Find where the given text appears and provide that cell's center as [x, y] coordinate. 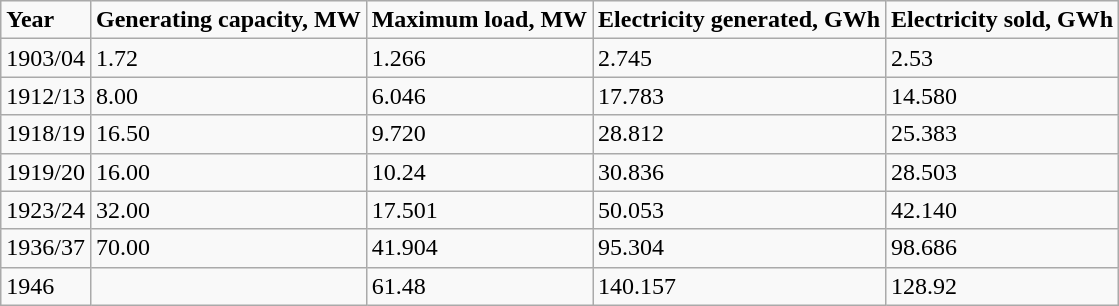
Maximum load, MW [479, 20]
9.720 [479, 134]
128.92 [1002, 286]
Electricity sold, GWh [1002, 20]
140.157 [740, 286]
1918/19 [46, 134]
2.53 [1002, 58]
2.745 [740, 58]
61.48 [479, 286]
1946 [46, 286]
50.053 [740, 210]
17.501 [479, 210]
Generating capacity, MW [228, 20]
1.72 [228, 58]
Year [46, 20]
98.686 [1002, 248]
25.383 [1002, 134]
1919/20 [46, 172]
16.00 [228, 172]
1923/24 [46, 210]
30.836 [740, 172]
42.140 [1002, 210]
10.24 [479, 172]
16.50 [228, 134]
32.00 [228, 210]
28.812 [740, 134]
1936/37 [46, 248]
17.783 [740, 96]
70.00 [228, 248]
41.904 [479, 248]
Electricity generated, GWh [740, 20]
8.00 [228, 96]
6.046 [479, 96]
1.266 [479, 58]
1912/13 [46, 96]
14.580 [1002, 96]
28.503 [1002, 172]
1903/04 [46, 58]
95.304 [740, 248]
